Output the (X, Y) coordinate of the center of the cell containing the given text.  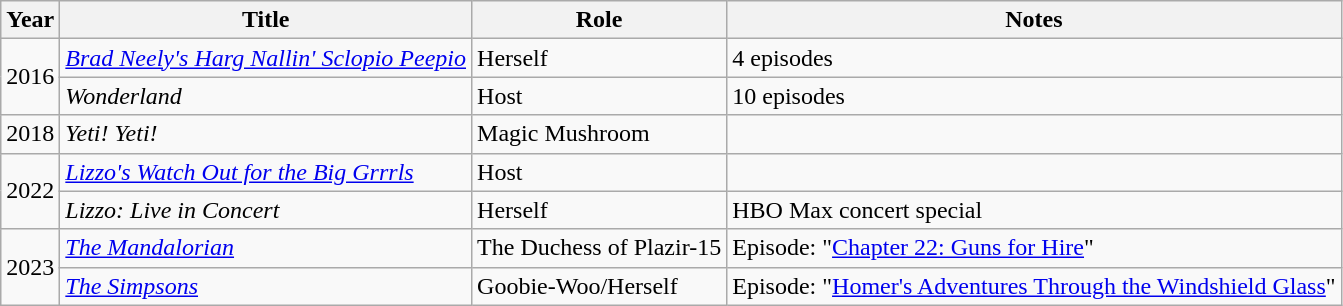
Title (266, 20)
HBO Max concert special (1034, 210)
Brad Neely's Harg Nallin' Sclopio Peepio (266, 58)
Wonderland (266, 96)
Lizzo: Live in Concert (266, 210)
The Simpsons (266, 286)
Yeti! Yeti! (266, 134)
The Mandalorian (266, 248)
4 episodes (1034, 58)
Notes (1034, 20)
Episode: "Homer's Adventures Through the Windshield Glass" (1034, 286)
Role (600, 20)
Episode: "Chapter 22: Guns for Hire" (1034, 248)
The Duchess of Plazir-15 (600, 248)
Magic Mushroom (600, 134)
Goobie-Woo/Herself (600, 286)
2022 (30, 191)
Lizzo's Watch Out for the Big Grrrls (266, 172)
10 episodes (1034, 96)
2023 (30, 267)
Year (30, 20)
2018 (30, 134)
2016 (30, 77)
